Return the [x, y] coordinate for the center point of the cell that contains the specified text.  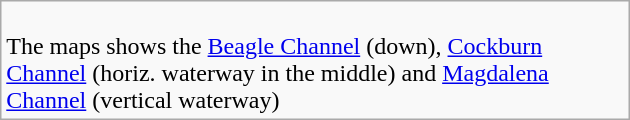
The maps shows the Beagle Channel (down), Cockburn Channel (horiz. waterway in the middle) and Magdalena Channel (vertical waterway) [315, 60]
